Pinpoint the cell where the given text exists, returning its [x, y] midpoint coordinate. 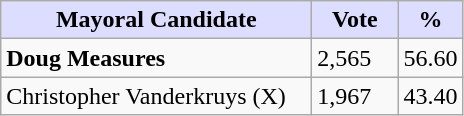
% [430, 20]
Christopher Vanderkruys (X) [156, 96]
Mayoral Candidate [156, 20]
43.40 [430, 96]
56.60 [430, 58]
2,565 [355, 58]
Vote [355, 20]
Doug Measures [156, 58]
1,967 [355, 96]
